Return the (x, y) coordinate for the center point of the cell that contains the specified text.  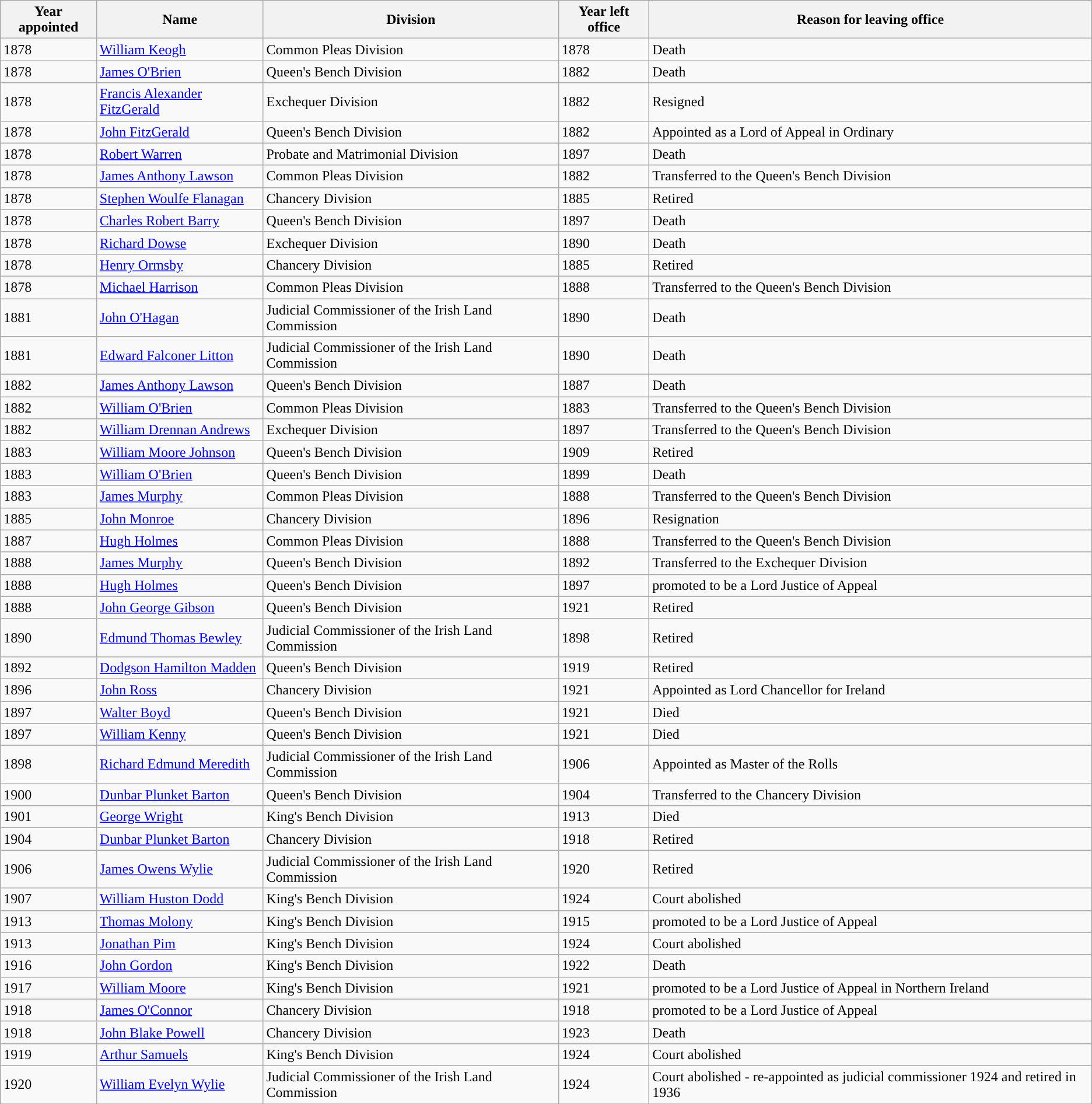
Charles Robert Barry (180, 221)
Appointed as a Lord of Appeal in Ordinary (870, 132)
Michael Harrison (180, 287)
Edward Falconer Litton (180, 356)
William Drennan Andrews (180, 430)
Richard Edmund Meredith (180, 764)
William Keogh (180, 50)
1901 (49, 817)
John Ross (180, 690)
Robert Warren (180, 154)
1915 (604, 921)
1917 (49, 988)
Walter Boyd (180, 712)
William Evelyn Wylie (180, 1084)
1923 (604, 1032)
William Moore Johnson (180, 452)
Name (180, 20)
Francis Alexander FitzGerald (180, 102)
Arthur Samuels (180, 1054)
Appointed as Lord Chancellor for Ireland (870, 690)
1899 (604, 474)
James O'Connor (180, 1010)
Appointed as Master of the Rolls (870, 764)
Stephen Woulfe Flanagan (180, 198)
Resignation (870, 519)
Court abolished - re-appointed as judicial commissioner 1924 and retired in 1936 (870, 1084)
Division (411, 20)
1909 (604, 452)
Reason for leaving office (870, 20)
1900 (49, 795)
James O'Brien (180, 72)
Resigned (870, 102)
Dodgson Hamilton Madden (180, 668)
Probate and Matrimonial Division (411, 154)
promoted to be a Lord Justice of Appeal in Northern Ireland (870, 988)
John Monroe (180, 519)
John Blake Powell (180, 1032)
1922 (604, 966)
James Owens Wylie (180, 869)
William Kenny (180, 735)
Year left office (604, 20)
Transferred to the Exchequer Division (870, 563)
William Huston Dodd (180, 899)
Richard Dowse (180, 243)
Edmund Thomas Bewley (180, 637)
John Gordon (180, 966)
1907 (49, 899)
Year appointed (49, 20)
Transferred to the Chancery Division (870, 795)
Henry Ormsby (180, 265)
1916 (49, 966)
Thomas Molony (180, 921)
Jonathan Pim (180, 944)
John FitzGerald (180, 132)
John O'Hagan (180, 317)
William Moore (180, 988)
George Wright (180, 817)
John George Gibson (180, 607)
